Capture the cell that displays the provided text and extract its (X, Y) central coordinate. 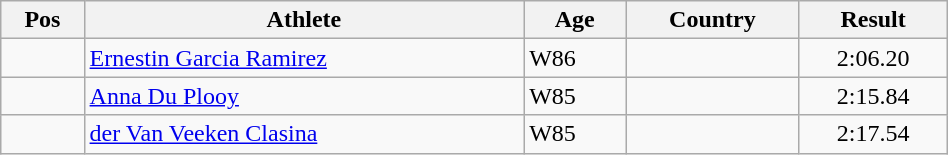
Age (575, 20)
2:17.54 (873, 134)
Result (873, 20)
Ernestin Garcia Ramirez (304, 58)
Country (712, 20)
der Van Veeken Clasina (304, 134)
2:06.20 (873, 58)
Anna Du Plooy (304, 96)
Athlete (304, 20)
W86 (575, 58)
Pos (42, 20)
2:15.84 (873, 96)
